Capture the cell that displays the provided text and extract its (X, Y) central coordinate. 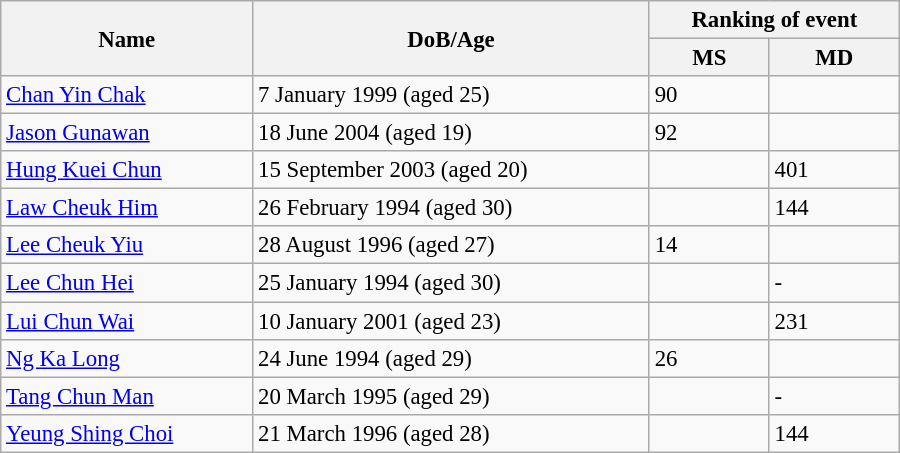
20 March 1995 (aged 29) (452, 396)
Name (127, 38)
15 September 2003 (aged 20) (452, 170)
401 (834, 170)
Tang Chun Man (127, 396)
Jason Gunawan (127, 133)
24 June 1994 (aged 29) (452, 358)
18 June 2004 (aged 19) (452, 133)
92 (709, 133)
Yeung Shing Choi (127, 433)
25 January 1994 (aged 30) (452, 283)
90 (709, 95)
Lee Chun Hei (127, 283)
Hung Kuei Chun (127, 170)
10 January 2001 (aged 23) (452, 321)
7 January 1999 (aged 25) (452, 95)
Lui Chun Wai (127, 321)
Ng Ka Long (127, 358)
21 March 1996 (aged 28) (452, 433)
26 February 1994 (aged 30) (452, 208)
231 (834, 321)
26 (709, 358)
14 (709, 245)
Lee Cheuk Yiu (127, 245)
Law Cheuk Him (127, 208)
28 August 1996 (aged 27) (452, 245)
MD (834, 58)
Ranking of event (774, 20)
MS (709, 58)
Chan Yin Chak (127, 95)
DoB/Age (452, 38)
